For the text-containing cell, return its midpoint in [X, Y] coordinate format. 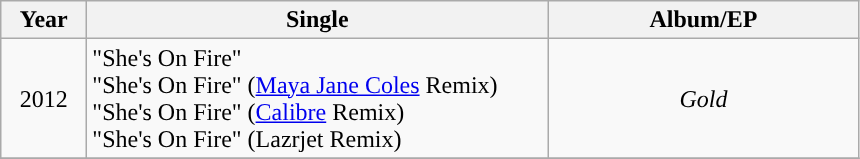
Year [44, 20]
Album/EP [704, 20]
2012 [44, 98]
"She's On Fire""She's On Fire" (Maya Jane Coles Remix)"She's On Fire" (Calibre Remix)"She's On Fire" (Lazrjet Remix) [318, 98]
Single [318, 20]
Gold [704, 98]
